Output the [x, y] coordinate of the center of the cell containing the given text.  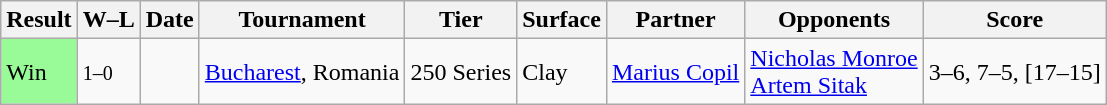
250 Series [461, 72]
Date [170, 20]
Marius Copil [675, 72]
Surface [562, 20]
1–0 [108, 72]
Nicholas Monroe Artem Sitak [834, 72]
Clay [562, 72]
Bucharest, Romania [302, 72]
W–L [108, 20]
Tournament [302, 20]
Tier [461, 20]
3–6, 7–5, [17–15] [1014, 72]
Opponents [834, 20]
Result [39, 20]
Score [1014, 20]
Partner [675, 20]
Win [39, 72]
